Identify which cell holds the provided text, then report its (x, y) central coordinate. 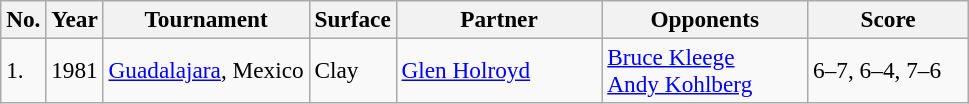
Bruce Kleege Andy Kohlberg (705, 70)
Clay (352, 70)
Tournament (206, 19)
Score (888, 19)
Opponents (705, 19)
6–7, 6–4, 7–6 (888, 70)
Year (74, 19)
Glen Holroyd (499, 70)
1. (24, 70)
Partner (499, 19)
Surface (352, 19)
No. (24, 19)
Guadalajara, Mexico (206, 70)
1981 (74, 70)
